Detect which cell encompasses the target text, then output its (x, y) center coordinate. 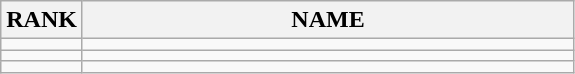
RANK (42, 20)
NAME (328, 20)
